Capture the cell that displays the provided text and extract its [X, Y] central coordinate. 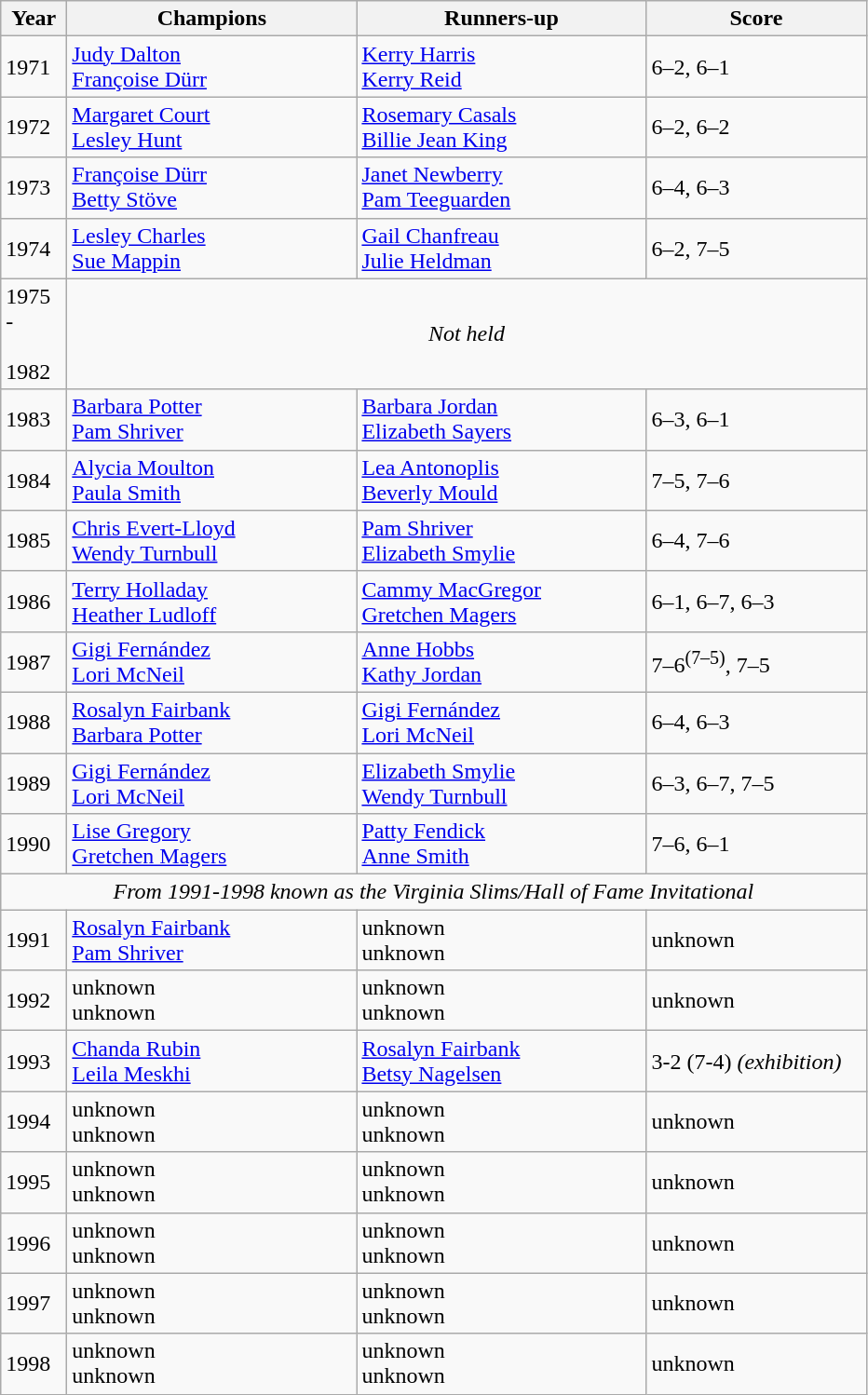
1973 [34, 188]
1989 [34, 782]
6–1, 6–7, 6–3 [756, 602]
Barbara Potter Pam Shriver [212, 419]
1992 [34, 1000]
Kerry Harris Kerry Reid [501, 67]
Not held [467, 333]
Chris Evert-Lloyd Wendy Turnbull [212, 540]
6–3, 6–1 [756, 419]
7–5, 7–6 [756, 481]
1987 [34, 661]
6–4, 7–6 [756, 540]
From 1991-1998 known as the Virginia Slims/Hall of Fame Invitational [434, 892]
Rosalyn Fairbank Barbara Potter [212, 723]
Cammy MacGregor Gretchen Magers [501, 602]
7–6, 6–1 [756, 844]
Elizabeth Smylie Wendy Turnbull [501, 782]
Lise Gregory Gretchen Magers [212, 844]
1994 [34, 1121]
Champions [212, 19]
Janet Newberry Pam Teeguarden [501, 188]
1971 [34, 67]
1986 [34, 602]
Score [756, 19]
Chanda Rubin Leila Meskhi [212, 1062]
Judy Dalton Françoise Dürr [212, 67]
6–2, 7–5 [756, 248]
1972 [34, 127]
Alycia Moulton Paula Smith [212, 481]
1975-1982 [34, 333]
Rosemary Casals Billie Jean King [501, 127]
6–3, 6–7, 7–5 [756, 782]
Gail Chanfreau Julie Heldman [501, 248]
6–2, 6–2 [756, 127]
1974 [34, 248]
6–2, 6–1 [756, 67]
Year [34, 19]
Runners-up [501, 19]
1998 [34, 1363]
1993 [34, 1062]
Pam Shriver Elizabeth Smylie [501, 540]
1996 [34, 1242]
1988 [34, 723]
1997 [34, 1304]
3-2 (7-4) (exhibition) [756, 1062]
Barbara Jordan Elizabeth Sayers [501, 419]
1983 [34, 419]
Lesley Charles Sue Mappin [212, 248]
Rosalyn Fairbank Pam Shriver [212, 941]
7–6(7–5), 7–5 [756, 661]
1991 [34, 941]
Terry Holladay Heather Ludloff [212, 602]
Rosalyn Fairbank Betsy Nagelsen [501, 1062]
1985 [34, 540]
Anne Hobbs Kathy Jordan [501, 661]
Margaret Court Lesley Hunt [212, 127]
Lea Antonoplis Beverly Mould [501, 481]
Françoise Dürr Betty Stöve [212, 188]
1984 [34, 481]
Patty Fendick Anne Smith [501, 844]
1995 [34, 1183]
1990 [34, 844]
